Locate the cell with the specified text and output its (X, Y) center coordinate. 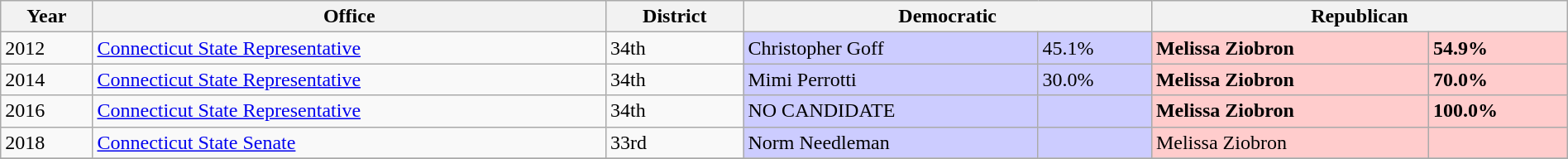
45.1% (1095, 48)
Year (46, 17)
33rd (675, 142)
Norm Needleman (891, 142)
54.9% (1498, 48)
District (675, 17)
NO CANDIDATE (891, 111)
2016 (46, 111)
Republican (1360, 17)
2014 (46, 79)
Christopher Goff (891, 48)
Mimi Perrotti (891, 79)
2012 (46, 48)
2018 (46, 142)
30.0% (1095, 79)
100.0% (1498, 111)
Democratic (948, 17)
70.0% (1498, 79)
Office (349, 17)
Connecticut State Senate (349, 142)
